Extract the [x, y] coordinate from the center of the cell holding the provided text.  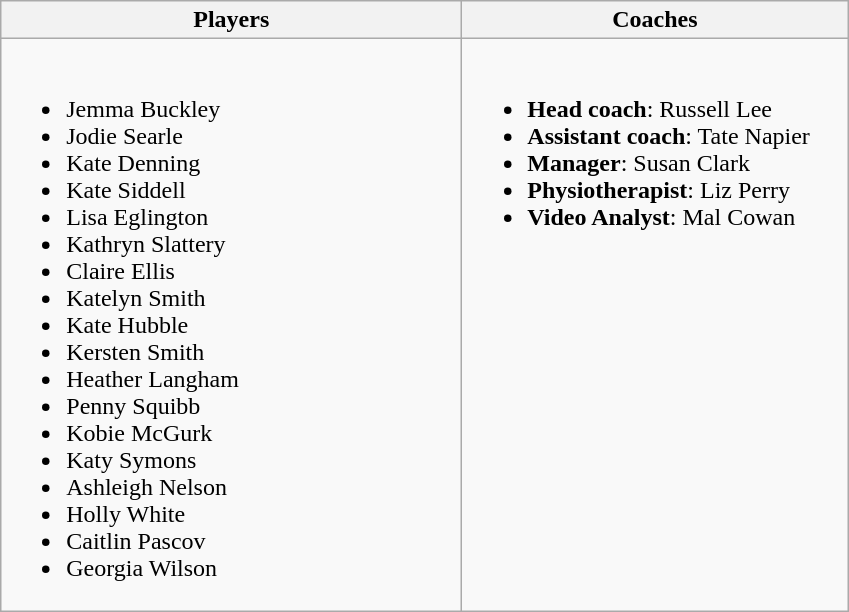
Head coach: Russell LeeAssistant coach: Tate NapierManager: Susan ClarkPhysiotherapist: Liz PerryVideo Analyst: Mal Cowan [655, 325]
Players [232, 20]
Coaches [655, 20]
